Extract the (X, Y) coordinate from the center of the cell holding the provided text.  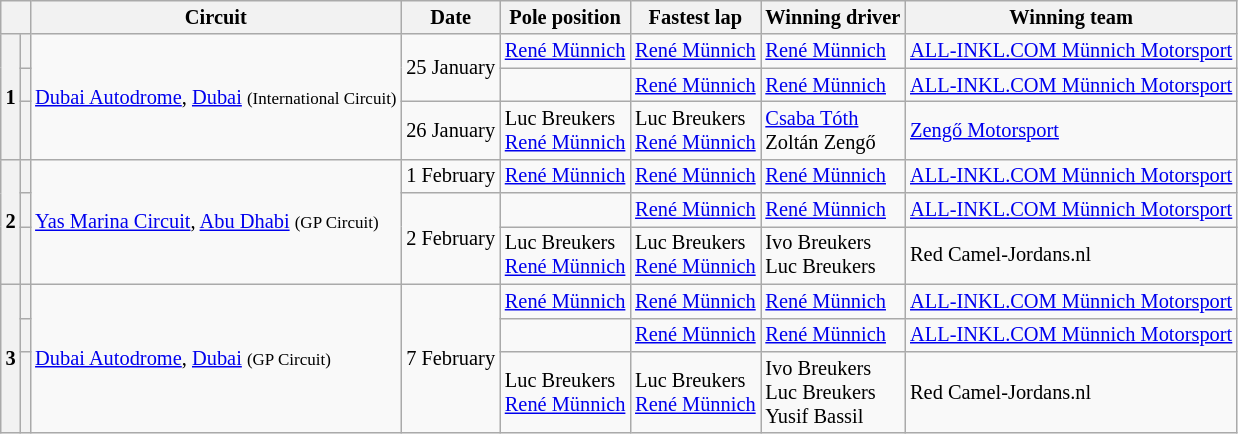
1 February (450, 176)
Fastest lap (695, 17)
Dubai Autodrome, Dubai (GP Circuit) (216, 358)
Winning team (1071, 17)
25 January (450, 68)
Dubai Autodrome, Dubai (International Circuit) (216, 96)
2 February (450, 238)
Ivo Breukers Luc Breukers (832, 255)
Winning driver (832, 17)
Circuit (216, 17)
2 (11, 222)
7 February (450, 358)
1 (11, 96)
Csaba Tóth Zoltán Zengő (832, 130)
Ivo Breukers Luc Breukers Yusif Bassil (832, 392)
Date (450, 17)
3 (11, 358)
Zengő Motorsport (1071, 130)
Yas Marina Circuit, Abu Dhabi (GP Circuit) (216, 222)
Pole position (565, 17)
26 January (450, 130)
